Extract the [X, Y] coordinate from the center of the cell holding the provided text.  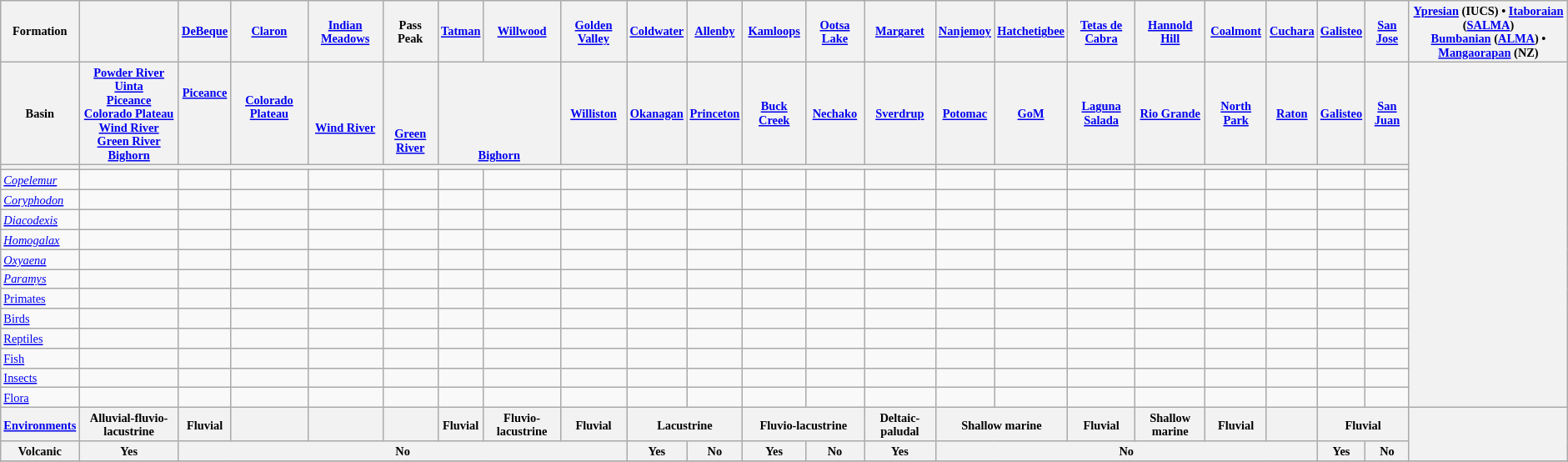
Raton [1292, 113]
Coldwater [657, 30]
Hannold Hill [1170, 30]
Deltaic-paludal [900, 424]
Nechako [834, 113]
Golden Valley [594, 30]
Hatchetigbee [1031, 30]
Formation [40, 30]
Homogalax [40, 239]
Piceance [204, 113]
Diacodexis [40, 219]
Pass Peak [410, 30]
Wind River [345, 113]
North Park [1235, 113]
Kamloops [774, 30]
Primates [40, 299]
Alluvial-fluvio-lacustrine [129, 424]
Ootsa Lake [834, 30]
Birds [40, 319]
Coryphodon [40, 199]
Oxyaena [40, 259]
Lacustrine [685, 424]
Laguna Salada [1102, 113]
Tatman [460, 30]
Cuchara [1292, 30]
San Juan [1387, 113]
Ypresian (IUCS) • Itaboraian (SALMA)Bumbanian (ALMA) • Mangaorapan (NZ) [1489, 30]
Insects [40, 378]
Flora [40, 397]
Fish [40, 358]
Bighorn [498, 113]
DeBeque [204, 30]
Claron [269, 30]
Rio Grande [1170, 113]
Margaret [900, 30]
San Jose [1387, 30]
Sverdrup [900, 113]
Copelemur [40, 180]
Buck Creek [774, 113]
Volcanic [40, 450]
Reptiles [40, 338]
Potomac [964, 113]
Williston [594, 113]
GoM [1031, 113]
Tetas de Cabra [1102, 30]
Princeton [715, 113]
Green River [410, 113]
Nanjemoy [964, 30]
Paramys [40, 279]
Basin [40, 113]
Colorado Plateau [269, 113]
Willwood [522, 30]
Okanagan [657, 113]
Environments [40, 424]
Allenby [715, 30]
Powder RiverUintaPiceanceColorado PlateauWind RiverGreen RiverBighorn [129, 113]
Indian Meadows [345, 30]
Coalmont [1235, 30]
